For the text-containing cell, return its midpoint in [x, y] coordinate format. 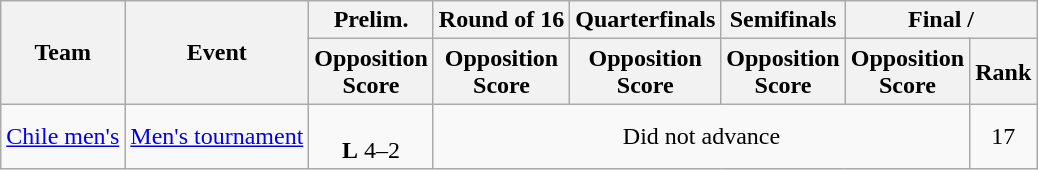
Did not advance [701, 136]
Semifinals [783, 20]
Prelim. [371, 20]
Quarterfinals [646, 20]
L 4–2 [371, 136]
Chile men's [63, 136]
Rank [1004, 72]
Team [63, 52]
17 [1004, 136]
Round of 16 [501, 20]
Event [217, 52]
Final / [941, 20]
Men's tournament [217, 136]
